From the cell containing the given text, extract its center point as [X, Y] coordinate. 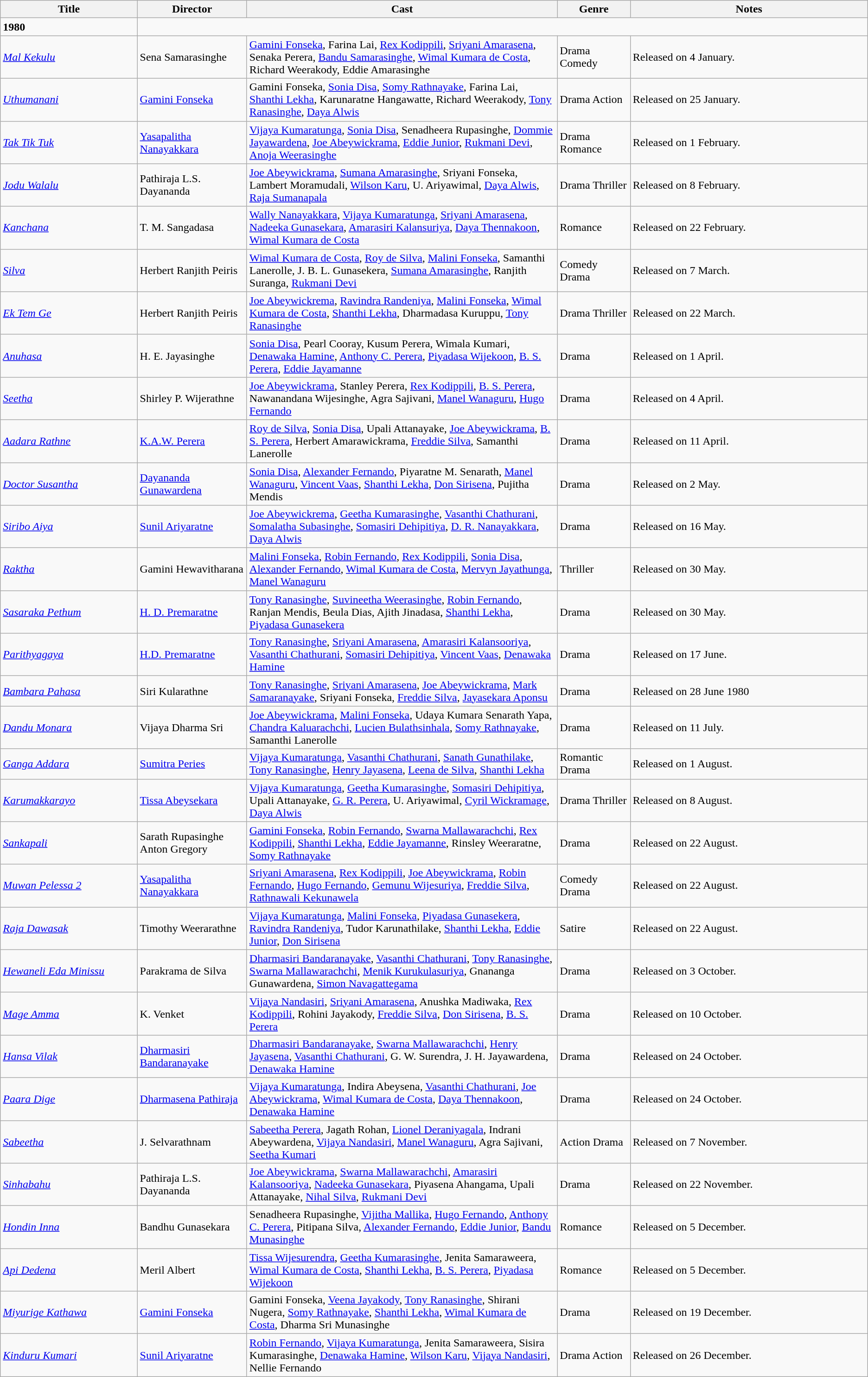
Wimal Kumara de Costa, Roy de Silva, Malini Fonseka, Samanthi Lanerolle, J. B. L. Gunasekera, Sumana Amarasinghe, Ranjith Suranga, Rukmani Devi [402, 270]
Joe Abeywickrama, Swarna Mallawarachchi, Amarasiri Kalansooriya, Nadeeka Gunasekara, Piyasena Ahangama, Upali Attanayake, Nihal Silva, Rukmani Devi [402, 1185]
K. Venket [192, 1014]
Muwan Pelessa 2 [69, 886]
Dharmasiri Bandaranayake, Swarna Mallawarachchi, Henry Jayasena, Vasanthi Chathurani, G. W. Surendra, J. H. Jayawardena, Denawaka Hamine [402, 1056]
Joe Abeywickrama, Malini Fonseka, Udaya Kumara Senarath Yapa, Chandra Kaluarachchi, Lucien Bulathsinhala, Somy Rathnayake, Samanthi Lanerolle [402, 727]
Vijaya Kumaratunga, Indira Abeysena, Vasanthi Chathurani, Joe Abeywickrama, Wimal Kumara de Costa, Daya Thennakoon, Denawaka Hamine [402, 1099]
Dharmasena Pathiraja [192, 1099]
Sriyani Amarasena, Rex Kodippili, Joe Abeywickrama, Robin Fernando, Hugo Fernando, Gemunu Wijesuriya, Freddie Silva, Rathnawali Kekunawela [402, 886]
Joe Abeywickrama, Sumana Amarasinghe, Sriyani Fonseka, Lambert Moramudali, Wilson Karu, U. Ariyawimal, Daya Alwis, Raja Sumanapala [402, 185]
Gamini Hewavitharana [192, 569]
Sankapali [69, 843]
Tissa Abeysekara [192, 800]
Ek Tem Ge [69, 313]
Released on 22 February. [749, 228]
H. E. Jayasinghe [192, 356]
Released on 1 April. [749, 356]
Mage Amma [69, 1014]
Released on 25 January. [749, 100]
Released on 28 June 1980 [749, 691]
Released on 2 May. [749, 484]
Notes [749, 9]
Director [192, 9]
Released on 8 August. [749, 800]
Raja Dawasak [69, 928]
Released on 3 October. [749, 971]
Sinhabahu [69, 1185]
Joe Abeywickrama, Stanley Perera, Rex Kodippili, B. S. Perera, Nawanandana Wijesinghe, Agra Sajivani, Manel Wanaguru, Hugo Fernando [402, 398]
Released on 4 April. [749, 398]
Sabeetha [69, 1141]
Parithyagaya [69, 655]
Hewaneli Eda Minissu [69, 971]
Aadara Rathne [69, 441]
Released on 7 November. [749, 1141]
Ganga Addara [69, 764]
Sonia Disa, Pearl Cooray, Kusum Perera, Wimala Kumari, Denawaka Hamine, Anthony C. Perera, Piyadasa Wijekoon, B. S. Perera, Eddie Jayamanne [402, 356]
Bambara Pahasa [69, 691]
Title [69, 9]
Released on 1 February. [749, 142]
Silva [69, 270]
Vijaya Dharma Sri [192, 727]
Robin Fernando, Vijaya Kumaratunga, Jenita Samaraweera, Sisira Kumarasinghe, Denawaka Hamine, Wilson Karu, Vijaya Nandasiri, Nellie Fernando [402, 1355]
Karumakkarayo [69, 800]
Released on 16 May. [749, 527]
Tony Ranasinghe, Sriyani Amarasena, Amarasiri Kalansooriya, Vasanthi Chathurani, Somasiri Dehipitiya, Vincent Vaas, Denawaka Hamine [402, 655]
Jodu Walalu [69, 185]
Vijaya Kumaratunga, Vasanthi Chathurani, Sanath Gunathilake, Tony Ranasinghe, Henry Jayasena, Leena de Silva, Shanthi Lekha [402, 764]
K.A.W. Perera [192, 441]
Thriller [594, 569]
Parakrama de Silva [192, 971]
Meril Albert [192, 1270]
Released on 19 December. [749, 1313]
Released on 1 August. [749, 764]
Wally Nanayakkara, Vijaya Kumaratunga, Sriyani Amarasena, Nadeeka Gunasekara, Amarasiri Kalansuriya, Daya Thennakoon, Wimal Kumara de Costa [402, 228]
Hansa Vilak [69, 1056]
Sonia Disa, Alexander Fernando, Piyaratne M. Senarath, Manel Wanaguru, Vincent Vaas, Shanthi Lekha, Don Sirisena, Pujitha Mendis [402, 484]
Sena Samarasinghe [192, 57]
H. D. Premaratne [192, 612]
Api Dedena [69, 1270]
Siri Kularathne [192, 691]
Gamini Fonseka, Sonia Disa, Somy Rathnayake, Farina Lai, Shanthi Lekha, Karunaratne Hangawatte, Richard Weerakody, Tony Ranasinghe, Daya Alwis [402, 100]
Seetha [69, 398]
Mal Kekulu [69, 57]
Released on 26 December. [749, 1355]
Paara Dige [69, 1099]
Vijaya Kumaratunga, Malini Fonseka, Piyadasa Gunasekera, Ravindra Randeniya, Tudor Karunathilake, Shanthi Lekha, Eddie Junior, Don Sirisena [402, 928]
Vijaya Kumaratunga, Geetha Kumarasinghe, Somasiri Dehipitiya, Upali Attanayake, G. R. Perera, U. Ariyawimal, Cyril Wickramage, Daya Alwis [402, 800]
Released on 10 October. [749, 1014]
Vijaya Kumaratunga, Sonia Disa, Senadheera Rupasinghe, Dommie Jayawardena, Joe Abeywickrama, Eddie Junior, Rukmani Devi, Anoja Weerasinghe [402, 142]
Tony Ranasinghe, Suvineetha Weerasinghe, Robin Fernando, Ranjan Mendis, Beula Dias, Ajith Jinadasa, Shanthi Lekha, Piyadasa Gunasekera [402, 612]
Vijaya Nandasiri, Sriyani Amarasena, Anushka Madiwaka, Rex Kodippili, Rohini Jayakody, Freddie Silva, Don Sirisena, B. S. Perera [402, 1014]
Satire [594, 928]
Cast [402, 9]
Released on 7 March. [749, 270]
Gamini Fonseka, Robin Fernando, Swarna Mallawarachchi, Rex Kodippili, Shanthi Lekha, Eddie Jayamanne, Rinsley Weeraratne, Somy Rathnayake [402, 843]
Genre [594, 9]
Anuhasa [69, 356]
Sumitra Peries [192, 764]
Roy de Silva, Sonia Disa, Upali Attanayake, Joe Abeywickrama, B. S. Perera, Herbert Amarawickrama, Freddie Silva, Samanthi Lanerolle [402, 441]
Miyurige Kathawa [69, 1313]
Action Drama [594, 1141]
Tak Tik Tuk [69, 142]
Joe Abeywickrema, Geetha Kumarasinghe, Vasanthi Chathurani, Somalatha Subasinghe, Somasiri Dehipitiya, D. R. Nanayakkara, Daya Alwis [402, 527]
Released on 11 July. [749, 727]
1980 [69, 27]
Raktha [69, 569]
Kanchana [69, 228]
Joe Abeywickrema, Ravindra Randeniya, Malini Fonseka, Wimal Kumara de Costa, Shanthi Lekha, Dharmadasa Kuruppu, Tony Ranasinghe [402, 313]
Dayananda Gunawardena [192, 484]
Malini Fonseka, Robin Fernando, Rex Kodippili, Sonia Disa, Alexander Fernando, Wimal Kumara de Costa, Mervyn Jayathunga, Manel Wanaguru [402, 569]
H.D. Premaratne [192, 655]
J. Selvarathnam [192, 1141]
Drama Romance [594, 142]
Tissa Wijesurendra, Geetha Kumarasinghe, Jenita Samaraweera, Wimal Kumara de Costa, Shanthi Lekha, B. S. Perera, Piyadasa Wijekoon [402, 1270]
Sarath Rupasinghe Anton Gregory [192, 843]
Released on 4 January. [749, 57]
Dharmasiri Bandaranayake [192, 1056]
Doctor Susantha [69, 484]
Shirley P. Wijerathne [192, 398]
Drama Comedy [594, 57]
Dandu Monara [69, 727]
Senadheera Rupasinghe, Vijitha Mallika, Hugo Fernando, Anthony C. Perera, Pitipana Silva, Alexander Fernando, Eddie Junior, Bandu Munasinghe [402, 1227]
Released on 8 February. [749, 185]
Sabeetha Perera, Jagath Rohan, Lionel Deraniyagala, Indrani Abeywardena, Vijaya Nandasiri, Manel Wanaguru, Agra Sajivani, Seetha Kumari [402, 1141]
Hondin Inna [69, 1227]
Released on 22 November. [749, 1185]
Romantic Drama [594, 764]
Tony Ranasinghe, Sriyani Amarasena, Joe Abeywickrama, Mark Samaranayake, Sriyani Fonseka, Freddie Silva, Jayasekara Aponsu [402, 691]
Released on 22 March. [749, 313]
Bandhu Gunasekara [192, 1227]
Timothy Weerarathne [192, 928]
T. M. Sangadasa [192, 228]
Released on 11 April. [749, 441]
Sasaraka Pethum [69, 612]
Kinduru Kumari [69, 1355]
Released on 17 June. [749, 655]
Siribo Aiya [69, 527]
Gamini Fonseka, Veena Jayakody, Tony Ranasinghe, Shirani Nugera, Somy Rathnayake, Shanthi Lekha, Wimal Kumara de Costa, Dharma Sri Munasinghe [402, 1313]
Uthumanani [69, 100]
